Find where the given text appears and provide that cell's center as [x, y] coordinate. 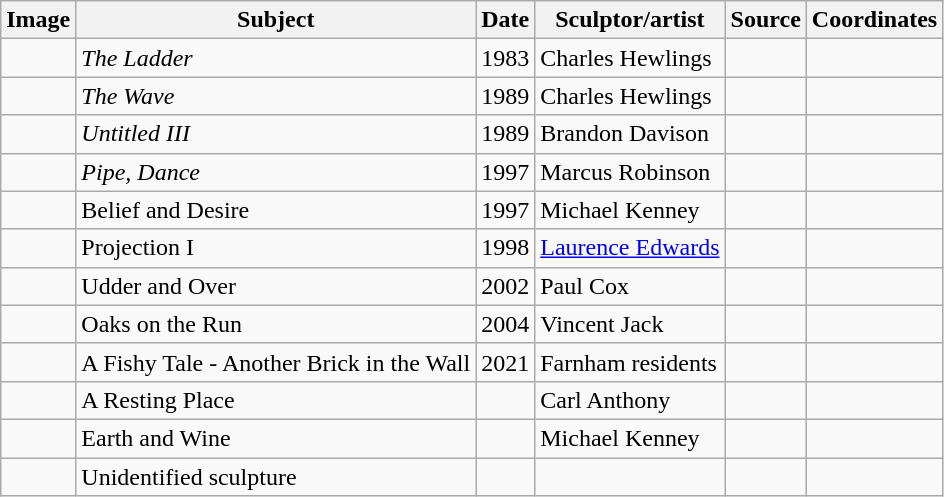
Marcus Robinson [630, 172]
Untitled III [276, 134]
Brandon Davison [630, 134]
2021 [506, 362]
Sculptor/artist [630, 20]
Udder and Over [276, 286]
Belief and Desire [276, 210]
Oaks on the Run [276, 324]
2004 [506, 324]
The Wave [276, 96]
Subject [276, 20]
Source [766, 20]
Farnham residents [630, 362]
Earth and Wine [276, 438]
Date [506, 20]
2002 [506, 286]
1983 [506, 58]
Coordinates [874, 20]
Projection I [276, 248]
The Ladder [276, 58]
Unidentified sculpture [276, 477]
A Resting Place [276, 400]
Paul Cox [630, 286]
Vincent Jack [630, 324]
Carl Anthony [630, 400]
Laurence Edwards [630, 248]
Image [38, 20]
1998 [506, 248]
A Fishy Tale - Another Brick in the Wall [276, 362]
Pipe, Dance [276, 172]
